Capture the cell that displays the provided text and extract its (X, Y) central coordinate. 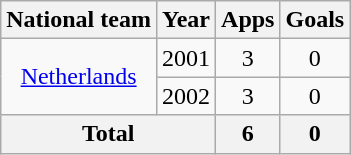
Apps (248, 20)
Goals (315, 20)
2001 (186, 58)
Total (108, 134)
6 (248, 134)
Year (186, 20)
National team (79, 20)
Netherlands (79, 77)
2002 (186, 96)
